Capture the cell that displays the provided text and extract its [x, y] central coordinate. 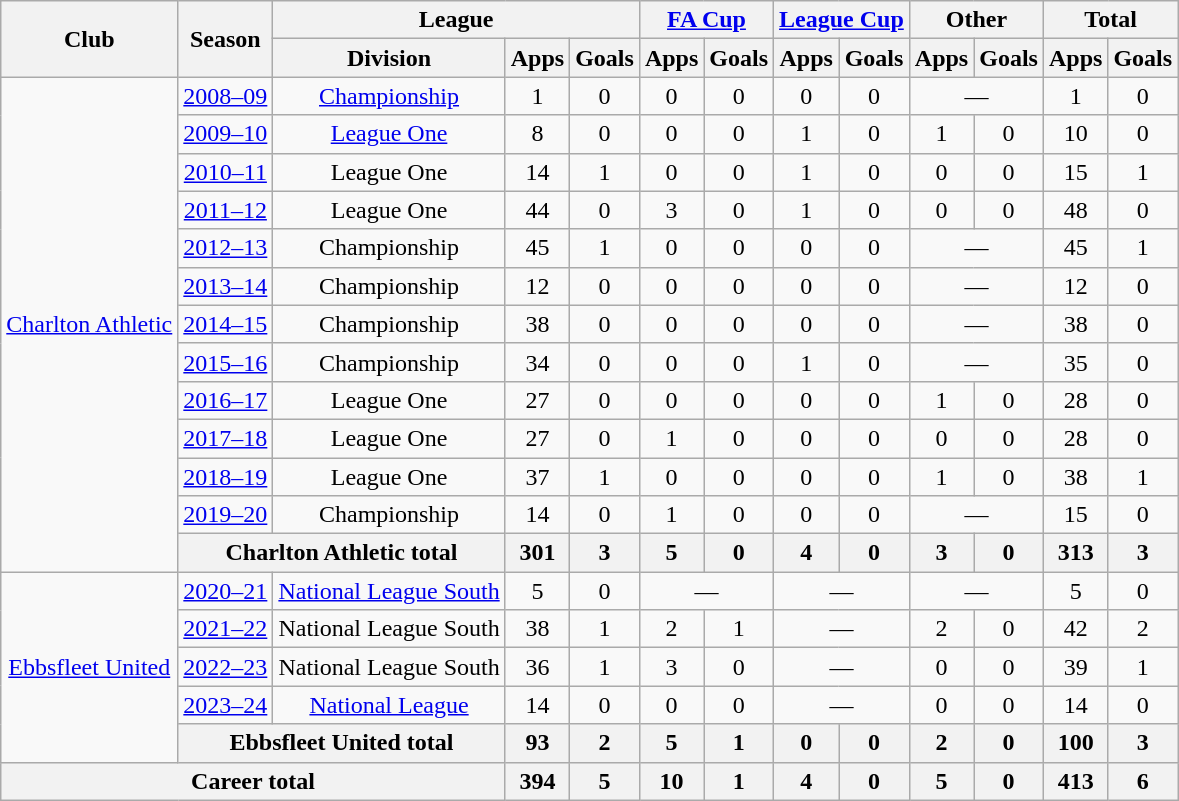
8 [537, 134]
42 [1075, 629]
39 [1075, 667]
2014–15 [226, 324]
Other [976, 20]
413 [1075, 781]
Ebbsfleet United [90, 667]
36 [537, 667]
Season [226, 39]
Total [1110, 20]
35 [1075, 362]
2020–21 [226, 591]
34 [537, 362]
2011–12 [226, 210]
League [456, 20]
93 [537, 743]
Club [90, 39]
2010–11 [226, 172]
2016–17 [226, 400]
2015–16 [226, 362]
2019–20 [226, 515]
313 [1075, 553]
Ebbsfleet United total [342, 743]
National League [389, 705]
2017–18 [226, 438]
100 [1075, 743]
2012–13 [226, 248]
2023–24 [226, 705]
2021–22 [226, 629]
2009–10 [226, 134]
Charlton Athletic [90, 324]
37 [537, 477]
Division [389, 58]
48 [1075, 210]
League Cup [842, 20]
FA Cup [706, 20]
2013–14 [226, 286]
Charlton Athletic total [342, 553]
6 [1143, 781]
301 [537, 553]
394 [537, 781]
Career total [253, 781]
2022–23 [226, 667]
2008–09 [226, 96]
44 [537, 210]
2018–19 [226, 477]
